Output the [X, Y] coordinate of the center of the cell containing the given text.  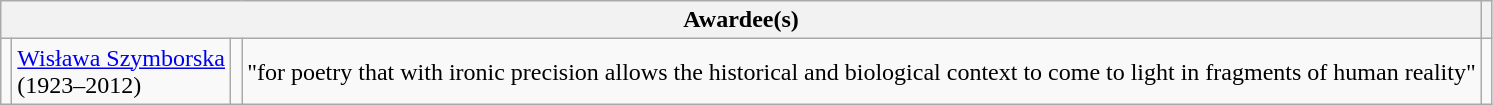
"for poetry that with ironic precision allows the historical and biological context to come to light in fragments of human reality" [862, 72]
Wisława Szymborska(1923–2012) [122, 72]
Awardee(s) [742, 20]
